Capture the cell that displays the provided text and extract its [x, y] central coordinate. 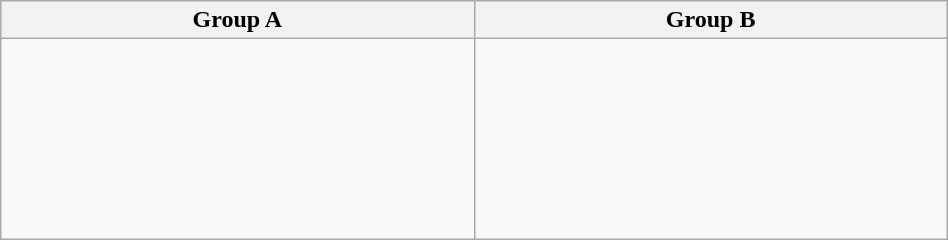
Group A [238, 20]
Group B [710, 20]
